From the cell containing the given text, extract its center point as (x, y) coordinate. 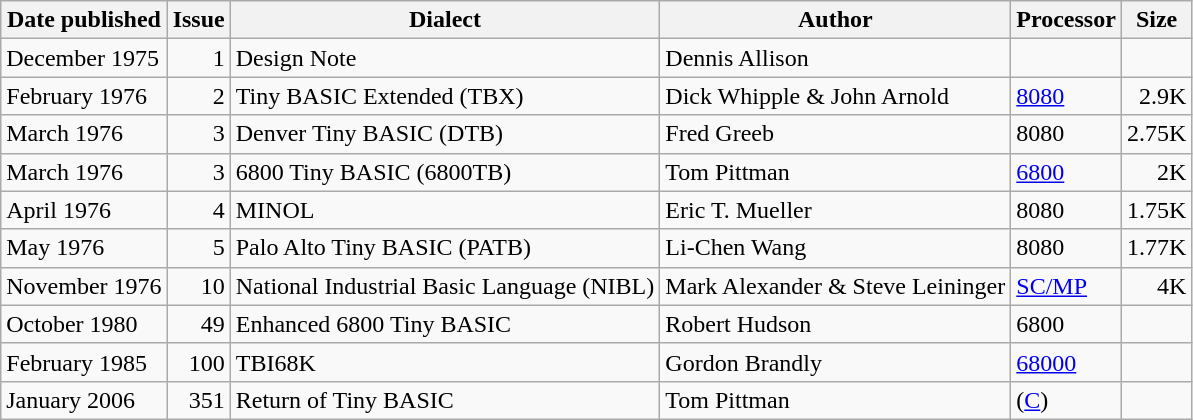
January 2006 (84, 400)
351 (198, 400)
49 (198, 324)
4K (1156, 286)
6800 Tiny BASIC (6800TB) (445, 172)
February 1976 (84, 96)
10 (198, 286)
Issue (198, 20)
4 (198, 210)
Fred Greeb (836, 134)
Robert Hudson (836, 324)
December 1975 (84, 58)
April 1976 (84, 210)
SC/MP (1066, 286)
May 1976 (84, 248)
Enhanced 6800 Tiny BASIC (445, 324)
2.9K (1156, 96)
100 (198, 362)
November 1976 (84, 286)
2K (1156, 172)
Return of Tiny BASIC (445, 400)
Processor (1066, 20)
Size (1156, 20)
Design Note (445, 58)
MINOL (445, 210)
Gordon Brandly (836, 362)
Date published (84, 20)
(C) (1066, 400)
Dick Whipple & John Arnold (836, 96)
National Industrial Basic Language (NIBL) (445, 286)
Tiny BASIC Extended (TBX) (445, 96)
1.75K (1156, 210)
2.75K (1156, 134)
68000 (1066, 362)
Li-Chen Wang (836, 248)
Palo Alto Tiny BASIC (PATB) (445, 248)
February 1985 (84, 362)
1 (198, 58)
Dialect (445, 20)
October 1980 (84, 324)
TBI68K (445, 362)
5 (198, 248)
Author (836, 20)
Dennis Allison (836, 58)
Mark Alexander & Steve Leininger (836, 286)
Denver Tiny BASIC (DTB) (445, 134)
Eric T. Mueller (836, 210)
2 (198, 96)
1.77K (1156, 248)
